Scan for the cell matching the given text and deliver its [X, Y] coordinate at center. 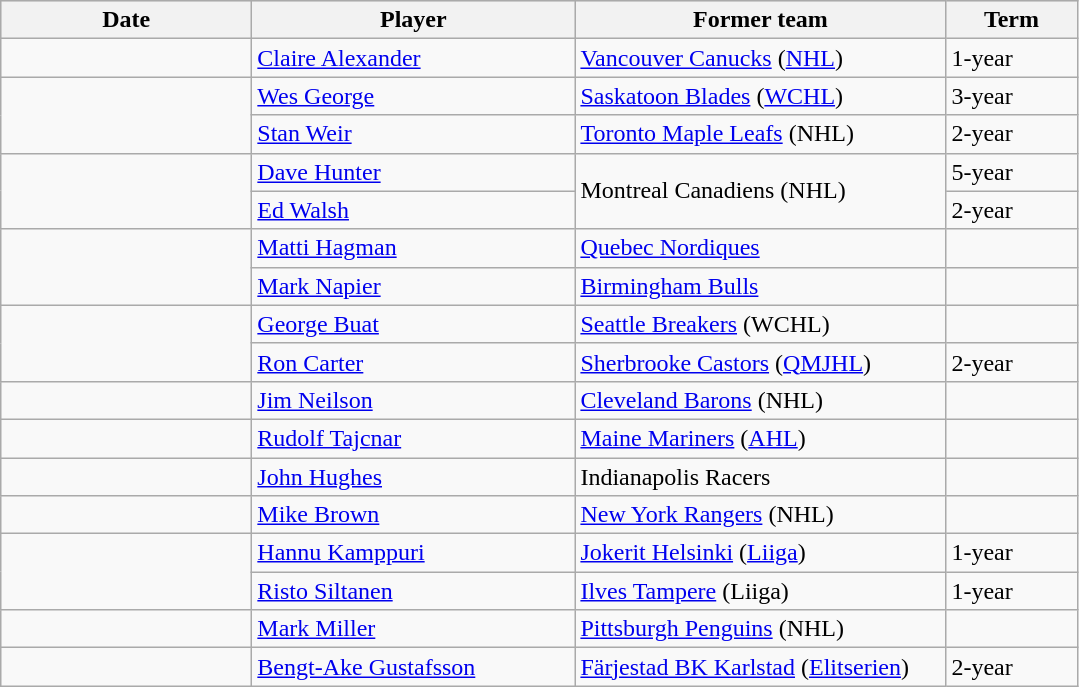
Claire Alexander [414, 58]
Jim Neilson [414, 400]
Stan Weir [414, 134]
Mike Brown [414, 515]
Ed Walsh [414, 210]
Seattle Breakers (WCHL) [760, 324]
Ron Carter [414, 362]
Bengt-Ake Gustafsson [414, 667]
Ilves Tampere (Liiga) [760, 591]
Cleveland Barons (NHL) [760, 400]
Term [1012, 20]
Toronto Maple Leafs (NHL) [760, 134]
Jokerit Helsinki (Liiga) [760, 553]
John Hughes [414, 477]
Quebec Nordiques [760, 248]
New York Rangers (NHL) [760, 515]
Matti Hagman [414, 248]
3-year [1012, 96]
Mark Miller [414, 629]
Saskatoon Blades (WCHL) [760, 96]
Rudolf Tajcnar [414, 438]
Indianapolis Racers [760, 477]
Player [414, 20]
Date [126, 20]
George Buat [414, 324]
Hannu Kamppuri [414, 553]
Vancouver Canucks (NHL) [760, 58]
Former team [760, 20]
Wes George [414, 96]
Risto Siltanen [414, 591]
Färjestad BK Karlstad (Elitserien) [760, 667]
Maine Mariners (AHL) [760, 438]
Sherbrooke Castors (QMJHL) [760, 362]
Montreal Canadiens (NHL) [760, 191]
Dave Hunter [414, 172]
Mark Napier [414, 286]
Pittsburgh Penguins (NHL) [760, 629]
5-year [1012, 172]
Birmingham Bulls [760, 286]
